Search for the cell housing the specified text and yield its [X, Y] center coordinate. 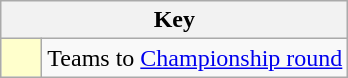
Key [174, 20]
Teams to Championship round [195, 58]
